Pinpoint the cell where the given text exists, returning its (x, y) midpoint coordinate. 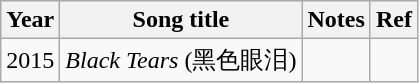
Year (30, 20)
Ref (394, 20)
Black Tears (黑色眼泪) (181, 60)
Notes (336, 20)
2015 (30, 60)
Song title (181, 20)
